Scan for the cell matching the given text and deliver its [x, y] coordinate at center. 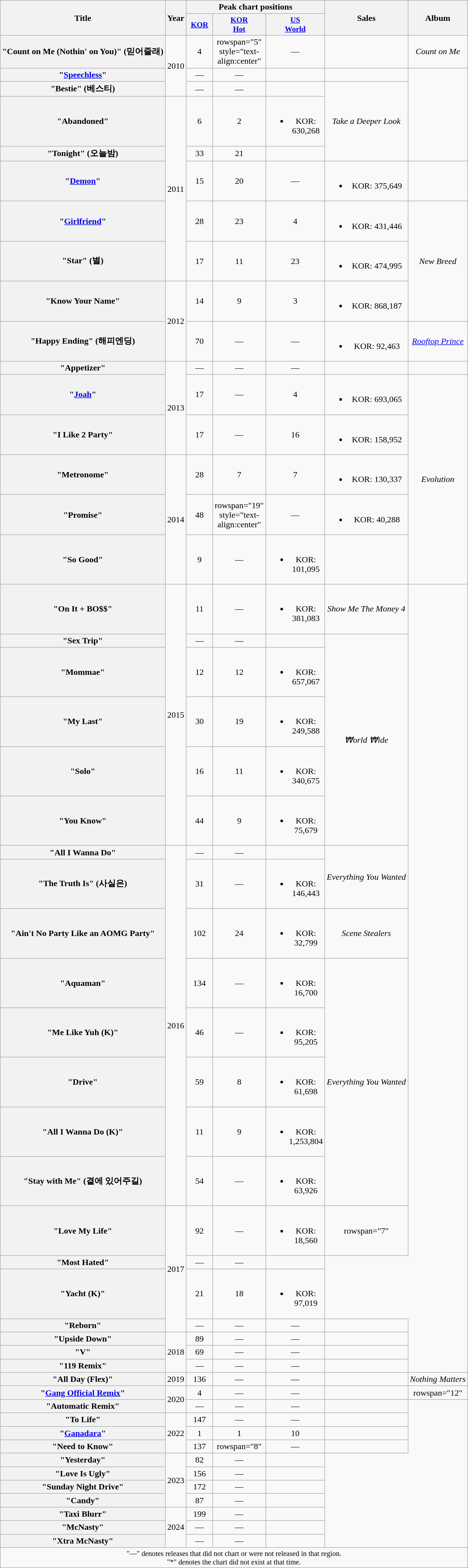
"So Good" [83, 559]
"Yesterday" [83, 1460]
"Taxi Blurr" [83, 1514]
"—" denotes releases that did not chart or were not released in that region. "*" denotes the chart did not exist at that time. [234, 1558]
KOR: 1,253,804 [295, 1132]
KOR: 630,268 [295, 121]
Rooftop Prince [438, 341]
"Reborn" [83, 1325]
"Love Is Ugly" [83, 1474]
89 [200, 1339]
134 [200, 983]
"Girlfriend" [83, 221]
Sales [366, 18]
"Joah" [83, 395]
KOR: 158,952 [366, 435]
Nothing Matters [438, 1379]
"McNasty" [83, 1527]
Take a Deeper Look [366, 121]
KOR: 63,926 [295, 1181]
KOR: 75,679 [295, 821]
"Candy" [83, 1500]
rowspan="8" [239, 1447]
20 [239, 181]
"Me Like Yuh (K)" [83, 1033]
KOR: 61,698 [295, 1082]
3 [295, 301]
"Promise" [83, 515]
KOR: 40,288 [366, 515]
KOR: 16,700 [295, 983]
Peak chart positions [256, 7]
"All Day (Flex)" [83, 1379]
70 [200, 341]
"Sunday Night Drive" [83, 1487]
2022 [176, 1433]
"Upside Down" [83, 1339]
"Stay with Me" (곁에 있어주길) [83, 1181]
2 [239, 121]
KOR: 32,799 [295, 933]
"Ain't No Party Like an AOMG Party" [83, 933]
24 [239, 933]
KOR: 18,560 [295, 1231]
"Star" (별) [83, 261]
rowspan="5" style="text-align:center" [239, 52]
Title [83, 18]
14 [200, 301]
"Ganadara" [83, 1433]
"Appetizer" [83, 368]
6 [200, 121]
"Sex Trip" [83, 641]
172 [200, 1487]
New Breed [438, 261]
Scene Stealers [366, 933]
"Aquaman" [83, 983]
"The Truth Is" (사실은) [83, 884]
KOR: 474,995 [366, 261]
82 [200, 1460]
2015 [176, 715]
KOR: 381,083 [295, 609]
KOR: 146,443 [295, 884]
rowspan="7" [366, 1231]
KOR: 431,446 [366, 221]
147 [200, 1419]
"Automatic Remix" [83, 1406]
KOR: 340,675 [295, 771]
"Metronome" [83, 475]
"Demon" [83, 181]
33 [200, 154]
KOR: 101,095 [295, 559]
31 [200, 884]
"Solo" [83, 771]
2017 [176, 1269]
rowspan="19" style="text-align:center" [239, 515]
10 [295, 1433]
2012 [176, 321]
"Know Your Name" [83, 301]
"Most Hated" [83, 1262]
69 [200, 1352]
KOR: 657,067 [295, 672]
₩orld ₩ide [366, 740]
87 [200, 1500]
Show Me The Money 4 [366, 609]
156 [200, 1474]
"Xtra McNasty" [83, 1541]
"Need to Know" [83, 1447]
"Tonight" (오늘밤) [83, 154]
Evolution [438, 479]
KOR: 95,205 [295, 1033]
"I Like 2 Party" [83, 435]
2019 [176, 1379]
136 [200, 1379]
44 [200, 821]
48 [200, 515]
Count on Me [438, 52]
KORHot [239, 25]
"119 Remix" [83, 1366]
15 [200, 181]
18 [239, 1294]
54 [200, 1181]
"Drive" [83, 1082]
"Love My Life" [83, 1231]
"My Last" [83, 722]
2014 [176, 519]
KOR [200, 25]
"All I Wanna Do (K)" [83, 1132]
19 [239, 722]
102 [200, 933]
rowspan="12" [438, 1392]
8 [239, 1082]
"Count on Me (Nothin' on You)" (믿어줄래) [83, 52]
2013 [176, 408]
2020 [176, 1399]
2011 [176, 189]
"Gang Official Remix" [83, 1392]
"Happy Ending" (해피엔딩) [83, 341]
KOR: 375,649 [366, 181]
Year [176, 18]
2024 [176, 1527]
USWorld [295, 25]
"On It + BO$$" [83, 609]
"V" [83, 1352]
"Yacht (K)" [83, 1294]
59 [200, 1082]
"Mommae" [83, 672]
2010 [176, 66]
"To Life" [83, 1419]
KOR: 92,463 [366, 341]
"All I Wanna Do" [83, 852]
KOR: 97,019 [295, 1294]
"Speechless" [83, 75]
"You Know" [83, 821]
92 [200, 1231]
KOR: 868,187 [366, 301]
Album [438, 18]
46 [200, 1033]
199 [200, 1514]
KOR: 130,337 [366, 475]
137 [200, 1447]
"Abandoned" [83, 121]
2023 [176, 1480]
2018 [176, 1352]
30 [200, 722]
"Bestie" (베스티) [83, 89]
2016 [176, 1026]
KOR: 249,588 [295, 722]
KOR: 693,065 [366, 395]
